Search for the cell housing the specified text and yield its [x, y] center coordinate. 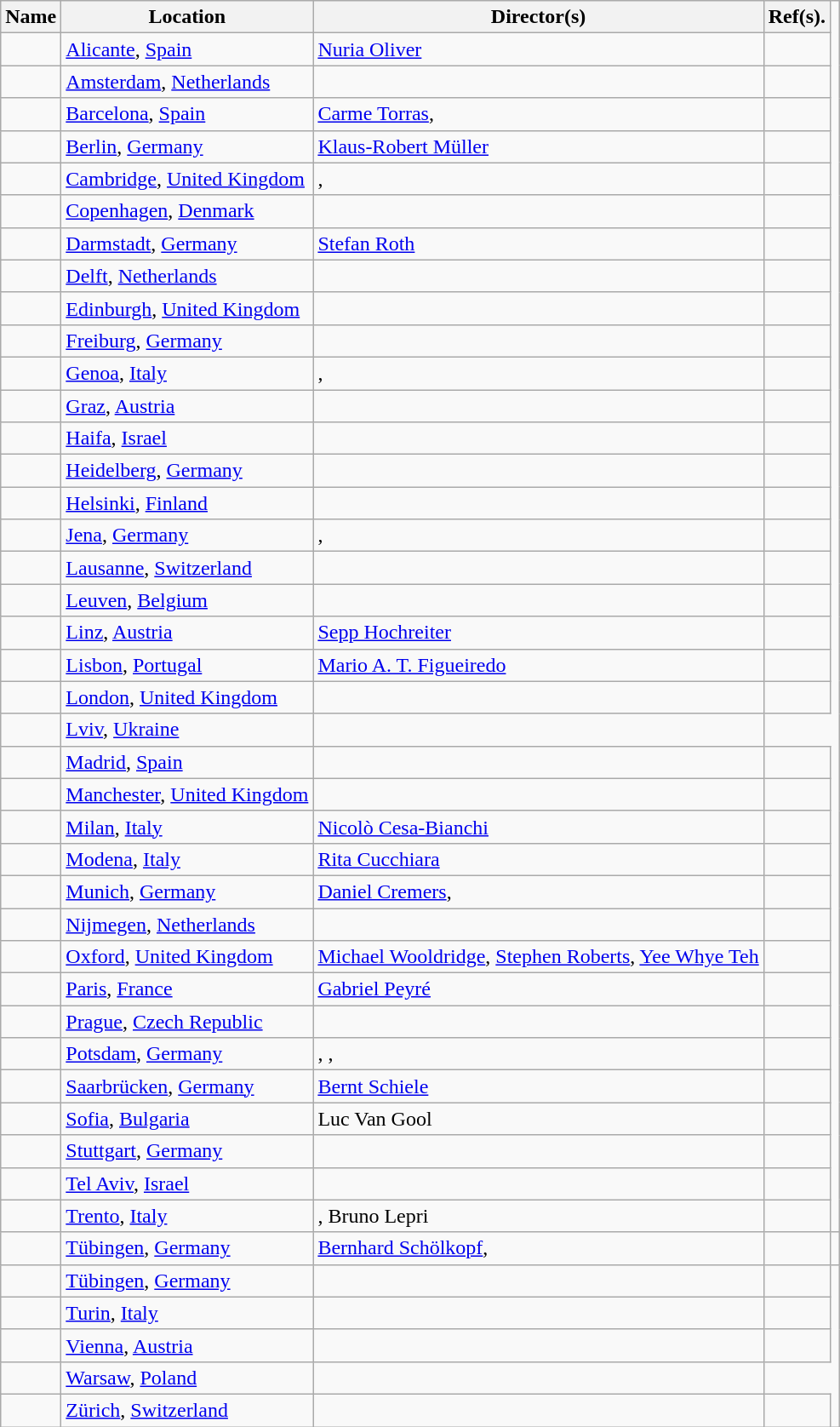
Helsinki, Finland [187, 503]
Genoa, Italy [187, 373]
Stuttgart, Germany [187, 1151]
Nuria Oliver [538, 49]
Heidelberg, Germany [187, 471]
Sofia, Bulgaria [187, 1119]
Ref(s). [797, 17]
Amsterdam, Netherlands [187, 82]
Lisbon, Portugal [187, 665]
Bernhard Schölkopf, [538, 1248]
Jena, Germany [187, 536]
Madrid, Spain [187, 762]
Cambridge, United Kingdom [187, 179]
Rita Cucchiara [538, 859]
Location [187, 17]
Luc Van Gool [538, 1119]
Stefan Roth [538, 244]
Vienna, Austria [187, 1345]
Name [31, 17]
Linz, Austria [187, 633]
Nicolò Cesa-Bianchi [538, 827]
Delft, Netherlands [187, 276]
Klaus-Robert Müller [538, 146]
Modena, Italy [187, 859]
Edinburgh, United Kingdom [187, 308]
Freiburg, Germany [187, 341]
Lviv, Ukraine [187, 730]
Mario A. T. Figueiredo [538, 665]
Director(s) [538, 17]
Lausanne, Switzerland [187, 568]
Bernt Schiele [538, 1086]
Prague, Czech Republic [187, 1022]
Gabriel Peyré [538, 989]
Potsdam, Germany [187, 1054]
Haifa, Israel [187, 438]
Sepp Hochreiter [538, 633]
Paris, France [187, 989]
Berlin, Germany [187, 146]
Barcelona, Spain [187, 114]
Alicante, Spain [187, 49]
Darmstadt, Germany [187, 244]
Nijmegen, Netherlands [187, 924]
Zürich, Switzerland [187, 1410]
Copenhagen, Denmark [187, 211]
Turin, Italy [187, 1313]
, Bruno Lepri [538, 1216]
Daniel Cremers, [538, 891]
Manchester, United Kingdom [187, 794]
London, United Kingdom [187, 697]
Carme Torras, [538, 114]
Saarbrücken, Germany [187, 1086]
Tel Aviv, Israel [187, 1183]
Trento, Italy [187, 1216]
Michael Wooldridge, Stephen Roberts, Yee Whye Teh [538, 957]
Oxford, United Kingdom [187, 957]
Milan, Italy [187, 827]
Munich, Germany [187, 891]
, , [538, 1054]
Warsaw, Poland [187, 1378]
Graz, Austria [187, 406]
Leuven, Belgium [187, 600]
